Search for the cell housing the specified text and yield its (x, y) center coordinate. 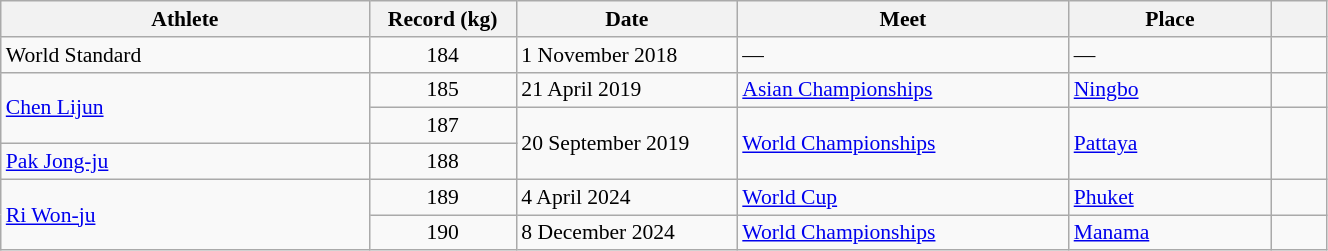
World Cup (902, 197)
8 December 2024 (626, 233)
Record (kg) (442, 19)
World Standard (185, 55)
Athlete (185, 19)
4 April 2024 (626, 197)
Pattaya (1170, 144)
190 (442, 233)
Ningbo (1170, 90)
185 (442, 90)
Asian Championships (902, 90)
184 (442, 55)
1 November 2018 (626, 55)
187 (442, 126)
Place (1170, 19)
Manama (1170, 233)
Ri Won-ju (185, 214)
20 September 2019 (626, 144)
Meet (902, 19)
188 (442, 162)
21 April 2019 (626, 90)
Chen Lijun (185, 108)
Date (626, 19)
Pak Jong-ju (185, 162)
189 (442, 197)
Phuket (1170, 197)
